Provide the [X, Y] coordinate of the cell's center where the given text is located.  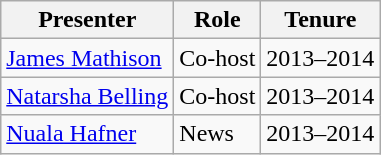
News [218, 134]
James Mathison [88, 58]
Presenter [88, 20]
Role [218, 20]
Natarsha Belling [88, 96]
Tenure [320, 20]
Nuala Hafner [88, 134]
